Find where the given text appears and provide that cell's center as [x, y] coordinate. 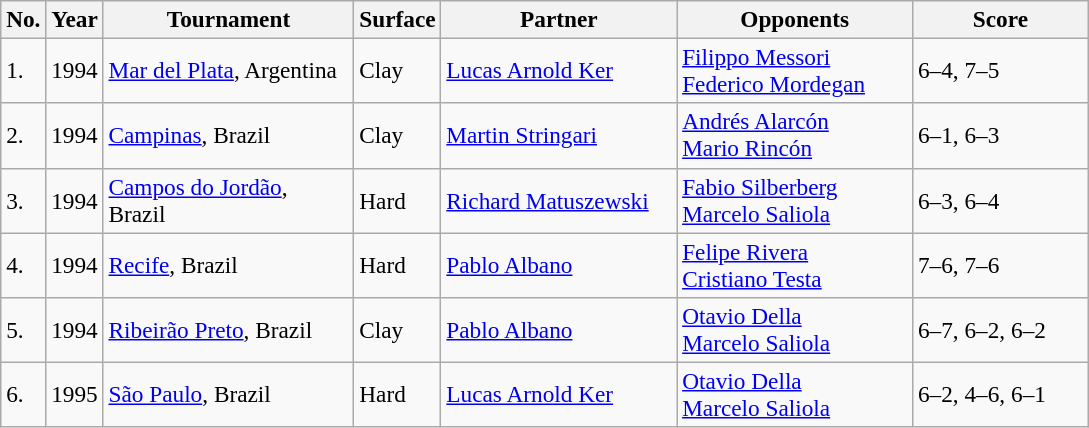
Martin Stringari [559, 136]
1995 [74, 394]
Year [74, 19]
4. [24, 264]
6. [24, 394]
6–3, 6–4 [1001, 200]
Fabio Silberberg Marcelo Saliola [795, 200]
6–4, 7–5 [1001, 70]
Felipe Rivera Cristiano Testa [795, 264]
6–2, 4–6, 6–1 [1001, 394]
7–6, 7–6 [1001, 264]
Tournament [228, 19]
São Paulo, Brazil [228, 394]
Recife, Brazil [228, 264]
Surface [398, 19]
No. [24, 19]
Campos do Jordão, Brazil [228, 200]
5. [24, 330]
Score [1001, 19]
6–7, 6–2, 6–2 [1001, 330]
Richard Matuszewski [559, 200]
Opponents [795, 19]
Mar del Plata, Argentina [228, 70]
6–1, 6–3 [1001, 136]
Ribeirão Preto, Brazil [228, 330]
2. [24, 136]
Filippo Messori Federico Mordegan [795, 70]
Partner [559, 19]
3. [24, 200]
1. [24, 70]
Campinas, Brazil [228, 136]
Andrés Alarcón Mario Rincón [795, 136]
